Output the (X, Y) coordinate of the center of the cell containing the given text.  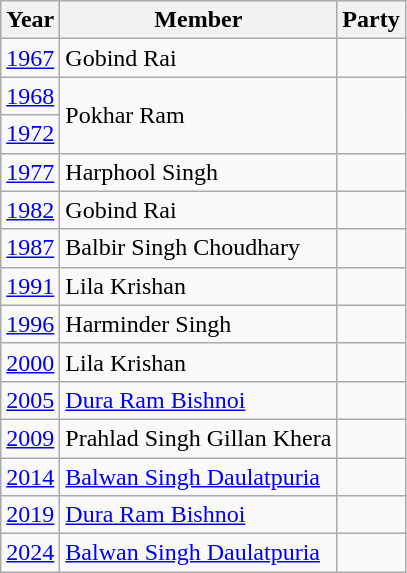
2019 (30, 515)
1967 (30, 58)
Year (30, 20)
1977 (30, 172)
Balbir Singh Choudhary (198, 248)
1991 (30, 286)
Prahlad Singh Gillan Khera (198, 438)
2014 (30, 477)
1996 (30, 324)
Member (198, 20)
1982 (30, 210)
Harminder Singh (198, 324)
Party (371, 20)
1968 (30, 96)
Harphool Singh (198, 172)
1987 (30, 248)
2024 (30, 553)
Pokhar Ram (198, 115)
1972 (30, 134)
2005 (30, 400)
2000 (30, 362)
2009 (30, 438)
